Output the [x, y] coordinate of the center of the cell containing the given text.  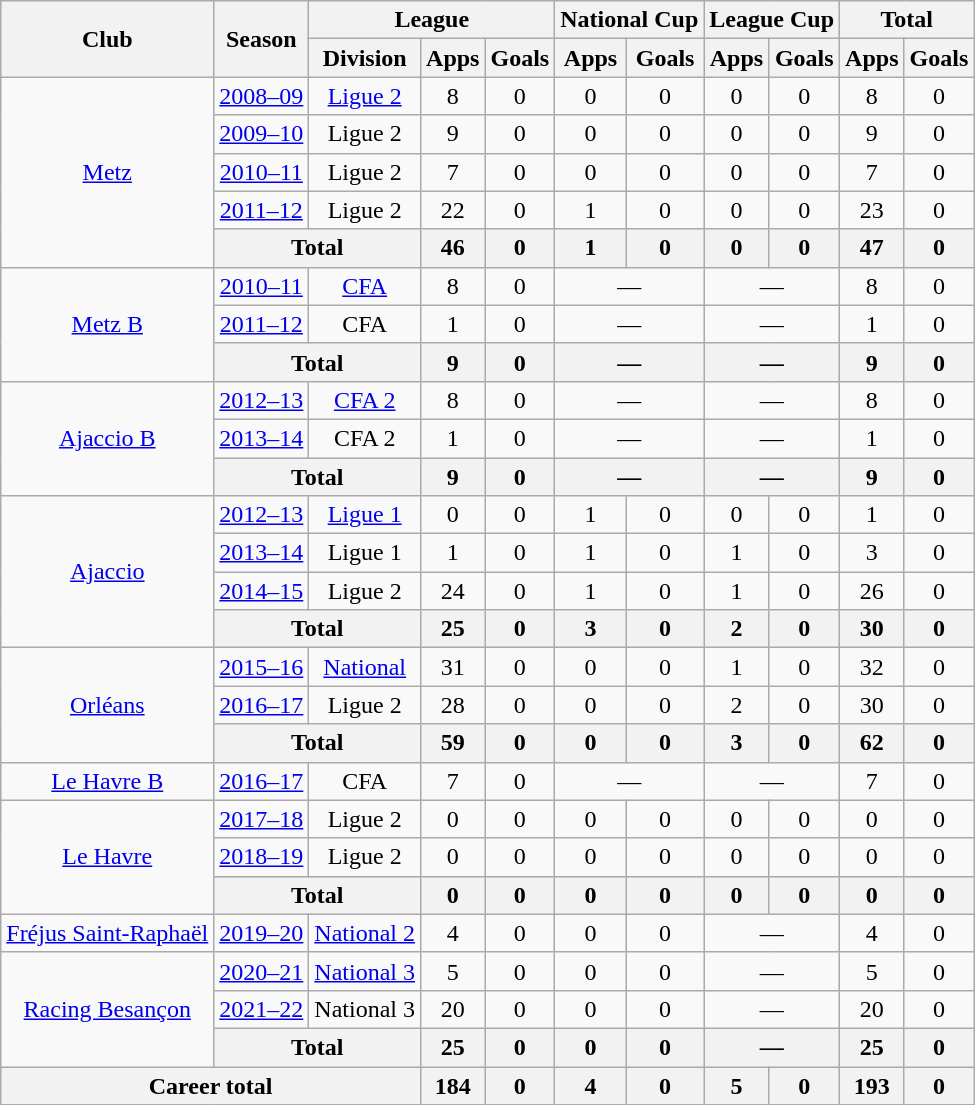
League [432, 20]
Season [262, 39]
47 [872, 248]
Division [365, 58]
Fréjus Saint-Raphaël [108, 933]
Career total [211, 1085]
League Cup [772, 20]
2008–09 [262, 96]
Racing Besançon [108, 1009]
23 [872, 210]
Ajaccio B [108, 438]
32 [872, 667]
Ajaccio [108, 572]
Le Havre B [108, 781]
62 [872, 743]
National 2 [365, 933]
2015–16 [262, 667]
193 [872, 1085]
2014–15 [262, 591]
Metz [108, 172]
28 [453, 705]
184 [453, 1085]
2017–18 [262, 819]
24 [453, 591]
Le Havre [108, 857]
Orléans [108, 705]
2018–19 [262, 857]
22 [453, 210]
2019–20 [262, 933]
Club [108, 39]
National Cup [630, 20]
31 [453, 667]
2021–22 [262, 1009]
59 [453, 743]
46 [453, 248]
26 [872, 591]
Metz B [108, 324]
2009–10 [262, 134]
National [365, 667]
2020–21 [262, 971]
